For the text-containing cell, return its midpoint in (x, y) coordinate format. 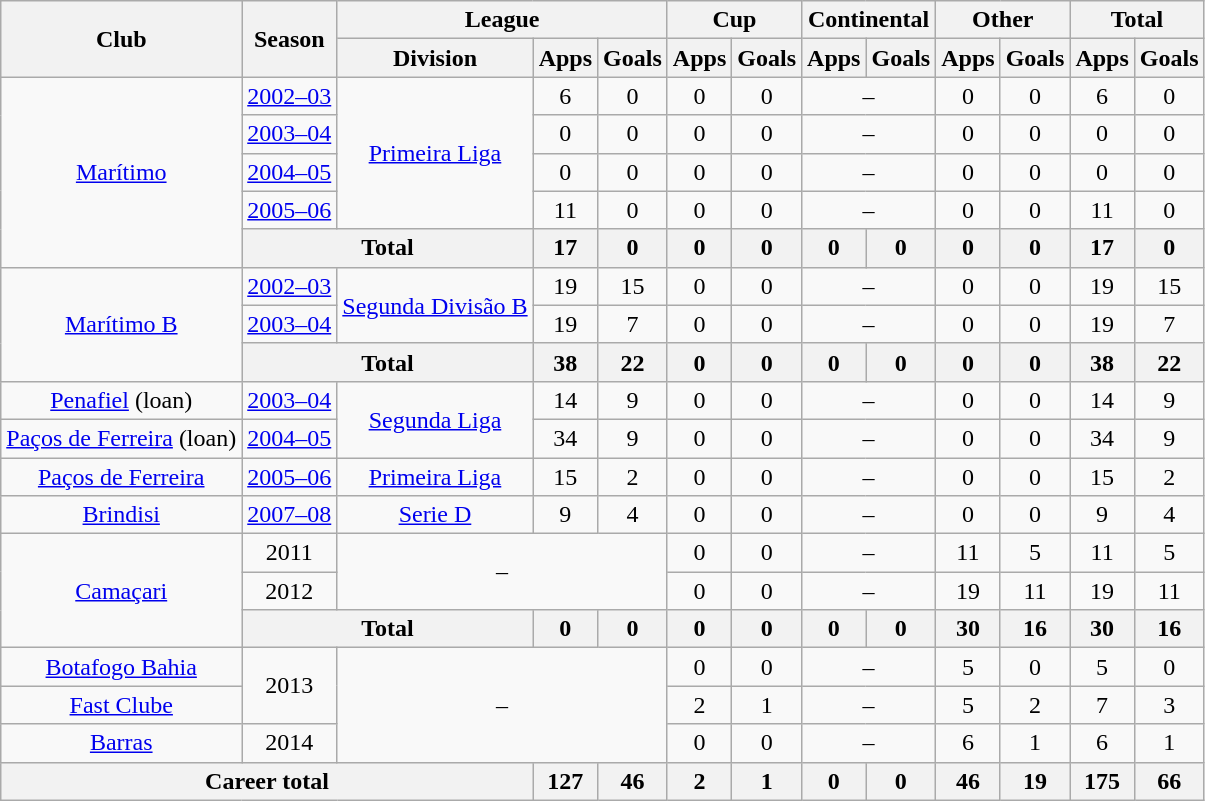
Botafogo Bahia (122, 667)
2014 (290, 743)
127 (565, 781)
Segunda Divisão B (435, 305)
Season (290, 39)
2013 (290, 686)
Penafiel (loan) (122, 400)
League (502, 20)
66 (1169, 781)
Fast Clube (122, 705)
Continental (869, 20)
Cup (734, 20)
Serie D (435, 515)
Other (1003, 20)
Camaçari (122, 591)
Career total (267, 781)
2007–08 (290, 515)
Segunda Liga (435, 419)
3 (1169, 705)
Marítimo (122, 172)
Division (435, 58)
2011 (290, 553)
2012 (290, 591)
Paços de Ferreira (122, 477)
Paços de Ferreira (loan) (122, 438)
Marítimo B (122, 324)
Brindisi (122, 515)
Club (122, 39)
Barras (122, 743)
175 (1102, 781)
